Determine the (x, y) coordinate at the center of the cell enclosing the given text.  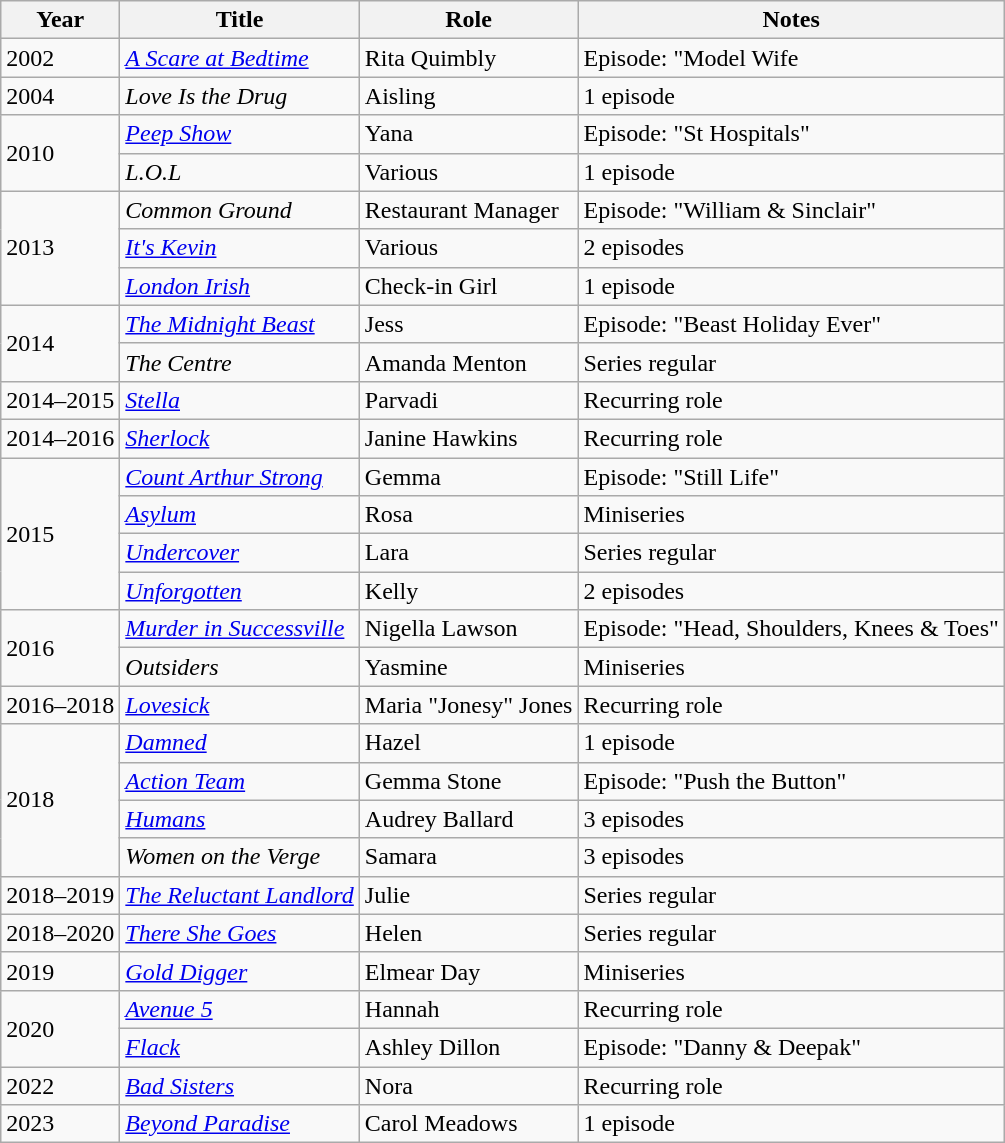
Julie (468, 895)
2015 (60, 534)
2018–2020 (60, 933)
Kelly (468, 591)
2014–2015 (60, 400)
Elmear Day (468, 971)
The Centre (240, 362)
2016–2018 (60, 705)
Jess (468, 324)
Unforgotten (240, 591)
Asylum (240, 515)
Sherlock (240, 438)
Helen (468, 933)
L.O.L (240, 172)
Restaurant Manager (468, 210)
Damned (240, 743)
2019 (60, 971)
2018 (60, 800)
Rita Quimbly (468, 58)
Carol Meadows (468, 1124)
Avenue 5 (240, 1009)
Janine Hawkins (468, 438)
2022 (60, 1085)
Episode: "St Hospitals" (791, 134)
Samara (468, 857)
Parvadi (468, 400)
Love Is the Drug (240, 96)
Hazel (468, 743)
There She Goes (240, 933)
Aisling (468, 96)
Episode: "Danny & Deepak" (791, 1047)
Role (468, 20)
Nigella Lawson (468, 629)
Episode: "Still Life" (791, 477)
Episode: "Push the Button" (791, 781)
A Scare at Bedtime (240, 58)
2023 (60, 1124)
Ashley Dillon (468, 1047)
Notes (791, 20)
2004 (60, 96)
Lara (468, 553)
Hannah (468, 1009)
Check-in Girl (468, 286)
Audrey Ballard (468, 819)
Undercover (240, 553)
Episode: "Model Wife (791, 58)
Amanda Menton (468, 362)
Flack (240, 1047)
Year (60, 20)
Maria "Jonesy" Jones (468, 705)
2010 (60, 153)
Rosa (468, 515)
Episode: "William & Sinclair" (791, 210)
Beyond Paradise (240, 1124)
Episode: "Head, Shoulders, Knees & Toes" (791, 629)
Count Arthur Strong (240, 477)
Bad Sisters (240, 1085)
London Irish (240, 286)
Humans (240, 819)
Yana (468, 134)
Title (240, 20)
Peep Show (240, 134)
Common Ground (240, 210)
2002 (60, 58)
2018–2019 (60, 895)
The Reluctant Landlord (240, 895)
Lovesick (240, 705)
Episode: "Beast Holiday Ever" (791, 324)
2020 (60, 1028)
2014–2016 (60, 438)
2014 (60, 343)
2013 (60, 248)
Nora (468, 1085)
Women on the Verge (240, 857)
Stella (240, 400)
The Midnight Beast (240, 324)
Murder in Successville (240, 629)
It's Kevin (240, 248)
Gold Digger (240, 971)
Action Team (240, 781)
Gemma Stone (468, 781)
Yasmine (468, 667)
Outsiders (240, 667)
2016 (60, 648)
Gemma (468, 477)
